Output the [X, Y] coordinate of the center of the cell containing the given text.  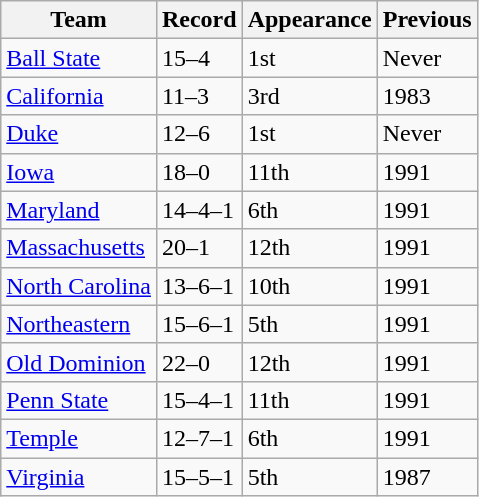
10th [310, 286]
15–4–1 [199, 400]
Old Dominion [79, 362]
Appearance [310, 20]
North Carolina [79, 286]
California [79, 96]
1983 [427, 96]
Virginia [79, 477]
3rd [310, 96]
13–6–1 [199, 286]
18–0 [199, 172]
12–6 [199, 134]
Temple [79, 438]
12–7–1 [199, 438]
Duke [79, 134]
Massachusetts [79, 248]
15–4 [199, 58]
20–1 [199, 248]
Team [79, 20]
22–0 [199, 362]
Northeastern [79, 324]
Record [199, 20]
15–6–1 [199, 324]
15–5–1 [199, 477]
Iowa [79, 172]
11–3 [199, 96]
Maryland [79, 210]
1987 [427, 477]
Ball State [79, 58]
14–4–1 [199, 210]
Penn State [79, 400]
Previous [427, 20]
